Capture the cell that displays the provided text and extract its (x, y) central coordinate. 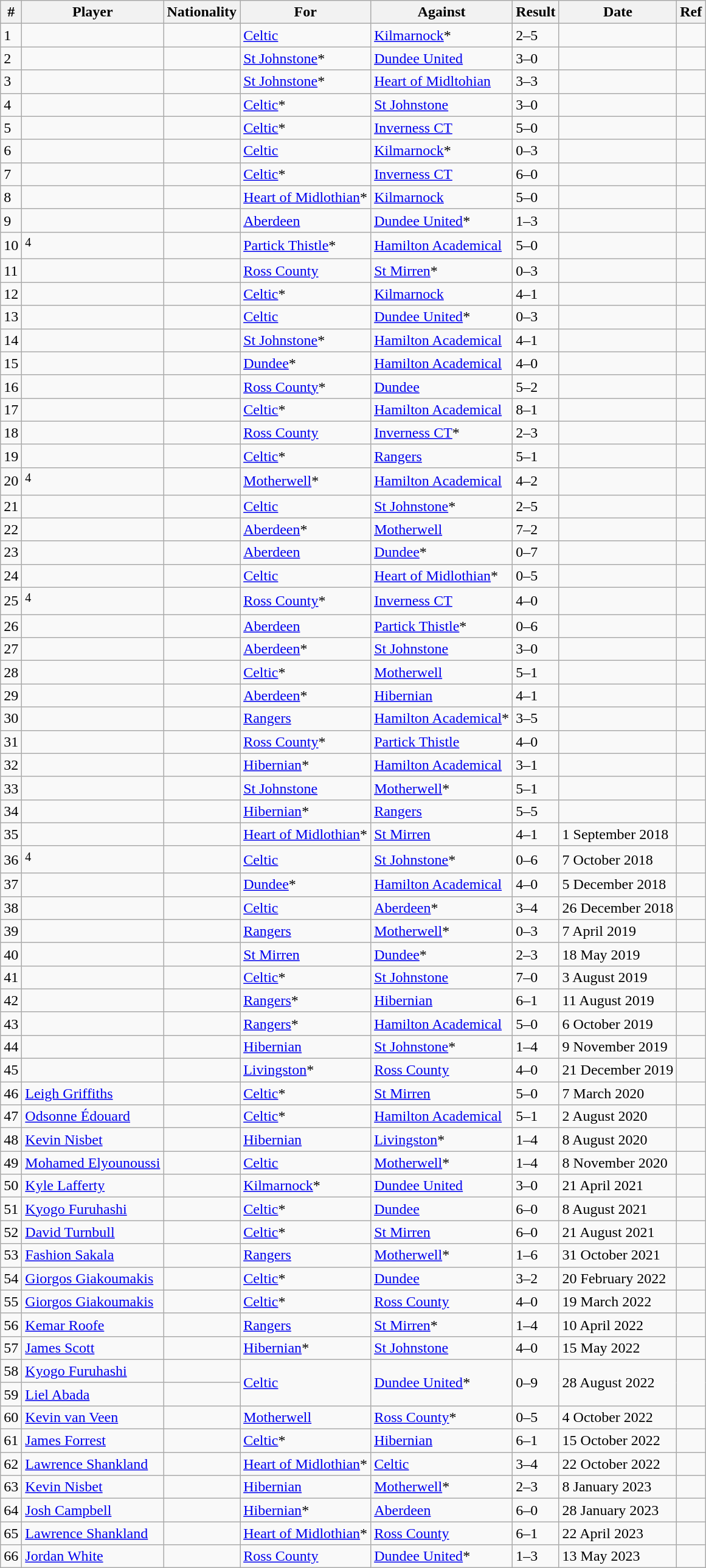
22 (11, 529)
25 (11, 601)
6 (11, 151)
40 (11, 954)
Hamilton Academical* (441, 719)
# (11, 12)
Liel Abada (92, 1394)
54 (11, 1278)
2 (11, 58)
13 May 2023 (618, 1556)
18 May 2019 (618, 954)
31 October 2021 (618, 1255)
45 (11, 1070)
27 (11, 649)
61 (11, 1441)
Result (536, 12)
29 (11, 695)
64 (11, 1510)
10 (11, 246)
63 (11, 1487)
0–7 (536, 552)
37 (11, 885)
1 September 2018 (618, 834)
22 October 2022 (618, 1464)
Heart of Midltohian (441, 82)
9 November 2019 (618, 1047)
36 (11, 859)
17 (11, 409)
Odsonne Édouard (92, 1117)
34 (11, 811)
3–1 (536, 765)
5 (11, 128)
Kevin van Veen (92, 1417)
2 August 2020 (618, 1117)
0–9 (536, 1382)
Inverness CT* (441, 433)
58 (11, 1371)
21 (11, 506)
31 (11, 742)
23 (11, 552)
21 December 2019 (618, 1070)
Mohamed Elyounoussi (92, 1163)
26 December 2018 (618, 908)
7–2 (536, 529)
52 (11, 1232)
5–2 (536, 386)
Josh Campbell (92, 1510)
11 (11, 271)
26 (11, 626)
18 (11, 433)
8 August 2020 (618, 1140)
42 (11, 1000)
7 March 2020 (618, 1093)
53 (11, 1255)
20 (11, 481)
32 (11, 765)
Nationality (202, 12)
48 (11, 1140)
3 (11, 82)
5 December 2018 (618, 885)
10 April 2022 (618, 1325)
Ref (691, 12)
22 April 2023 (618, 1533)
8 August 2021 (618, 1209)
62 (11, 1464)
Jordan White (92, 1556)
7 April 2019 (618, 931)
28 August 2022 (618, 1382)
15 (11, 363)
Date (618, 12)
47 (11, 1117)
James Scott (92, 1348)
65 (11, 1533)
9 (11, 220)
21 August 2021 (618, 1232)
3–3 (536, 82)
13 (11, 317)
Fashion Sakala (92, 1255)
1 (11, 35)
44 (11, 1047)
Kemar Roofe (92, 1325)
6 October 2019 (618, 1023)
4 October 2022 (618, 1417)
For (305, 12)
59 (11, 1394)
19 (11, 456)
15 October 2022 (618, 1441)
7 (11, 174)
41 (11, 977)
Against (441, 12)
30 (11, 719)
50 (11, 1186)
James Forrest (92, 1441)
5–5 (536, 811)
55 (11, 1301)
24 (11, 576)
Leigh Griffiths (92, 1093)
15 May 2022 (618, 1348)
56 (11, 1325)
Partick Thistle (441, 742)
66 (11, 1556)
38 (11, 908)
51 (11, 1209)
16 (11, 386)
3 August 2019 (618, 977)
3–5 (536, 719)
46 (11, 1093)
3–2 (536, 1278)
David Turnbull (92, 1232)
Kyle Lafferty (92, 1186)
39 (11, 931)
60 (11, 1417)
28 (11, 672)
19 March 2022 (618, 1301)
7–0 (536, 977)
43 (11, 1023)
8 (11, 197)
35 (11, 834)
8–1 (536, 409)
28 January 2023 (618, 1510)
7 October 2018 (618, 859)
Player (92, 12)
21 April 2021 (618, 1186)
14 (11, 340)
11 August 2019 (618, 1000)
49 (11, 1163)
8 January 2023 (618, 1487)
20 February 2022 (618, 1278)
57 (11, 1348)
4–2 (536, 481)
33 (11, 788)
12 (11, 294)
8 November 2020 (618, 1163)
1–6 (536, 1255)
